Identify which cell holds the provided text, then report its [x, y] central coordinate. 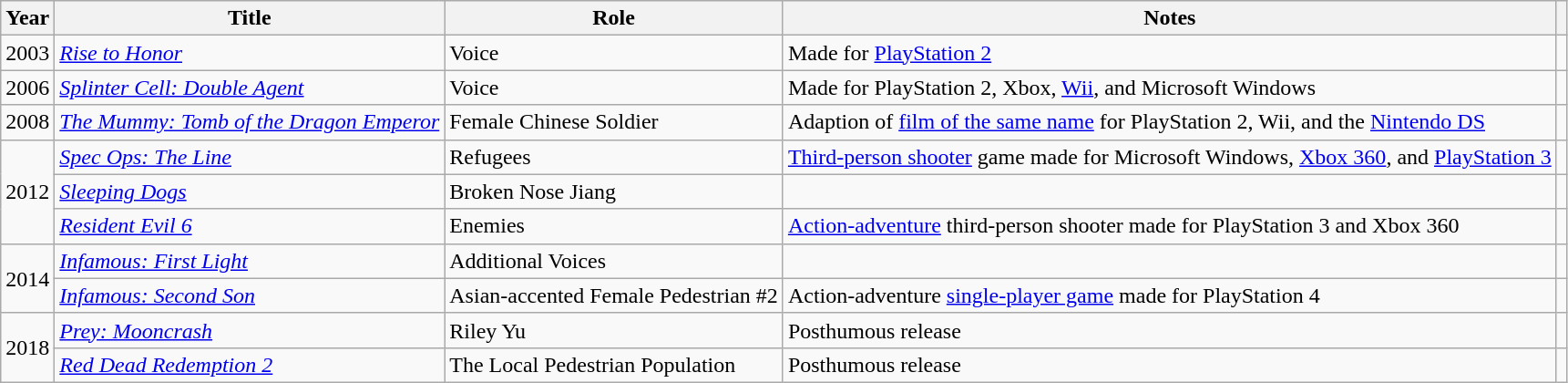
Additional Voices [614, 261]
2012 [27, 191]
Adaption of film of the same name for PlayStation 2, Wii, and the Nintendo DS [1170, 122]
Title [250, 18]
Notes [1170, 18]
Infamous: Second Son [250, 295]
Splinter Cell: Double Agent [250, 88]
Rise to Honor [250, 53]
Resident Evil 6 [250, 226]
Enemies [614, 226]
Prey: Mooncrash [250, 330]
Broken Nose Jiang [614, 191]
Role [614, 18]
The Local Pedestrian Population [614, 365]
The Mummy: Tomb of the Dragon Emperor [250, 122]
Female Chinese Soldier [614, 122]
2008 [27, 122]
Infamous: First Light [250, 261]
Action-adventure third-person shooter made for PlayStation 3 and Xbox 360 [1170, 226]
2003 [27, 53]
Made for PlayStation 2 [1170, 53]
2014 [27, 278]
Refugees [614, 157]
2018 [27, 347]
Riley Yu [614, 330]
Sleeping Dogs [250, 191]
Asian-accented Female Pedestrian #2 [614, 295]
Made for PlayStation 2, Xbox, Wii, and Microsoft Windows [1170, 88]
Action-adventure single-player game made for PlayStation 4 [1170, 295]
Year [27, 18]
Spec Ops: The Line [250, 157]
2006 [27, 88]
Red Dead Redemption 2 [250, 365]
Third-person shooter game made for Microsoft Windows, Xbox 360, and PlayStation 3 [1170, 157]
